Provide the (x, y) coordinate of the cell's center where the given text is located.  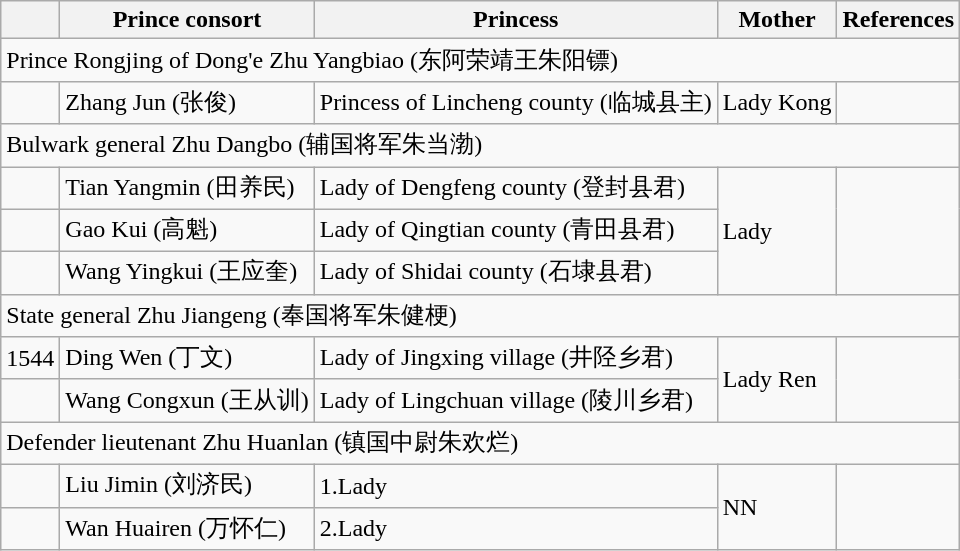
Lady of Shidai county (石埭县君) (516, 274)
Prince Rongjing of Dong'e Zhu Yangbiao (东阿荣靖王朱阳镖) (480, 60)
Lady (777, 230)
Gao Kui (高魁) (187, 230)
Defender lieutenant Zhu Huanlan (镇国中尉朱欢烂) (480, 444)
State general Zhu Jiangeng (奉国将军朱健梗) (480, 316)
Wang Congxun (王从训) (187, 400)
Lady of Dengfeng county (登封县君) (516, 188)
Ding Wen (丁文) (187, 358)
Wan Huairen (万怀仁) (187, 528)
Mother (777, 20)
1.Lady (516, 486)
Lady of Lingchuan village (陵川乡君) (516, 400)
Lady Kong (777, 102)
Lady Ren (777, 380)
Princess (516, 20)
References (898, 20)
2.Lady (516, 528)
Lady of Qingtian county (青田县君) (516, 230)
Tian Yangmin (田养民) (187, 188)
Wang Yingkui (王应奎) (187, 274)
NN (777, 506)
Prince consort (187, 20)
Zhang Jun (张俊) (187, 102)
1544 (30, 358)
Princess of Lincheng county (临城县主) (516, 102)
Lady of Jingxing village (井陉乡君) (516, 358)
Bulwark general Zhu Dangbo (辅国将军朱当渤) (480, 146)
Liu Jimin (刘济民) (187, 486)
